For the text-containing cell, return its midpoint in (x, y) coordinate format. 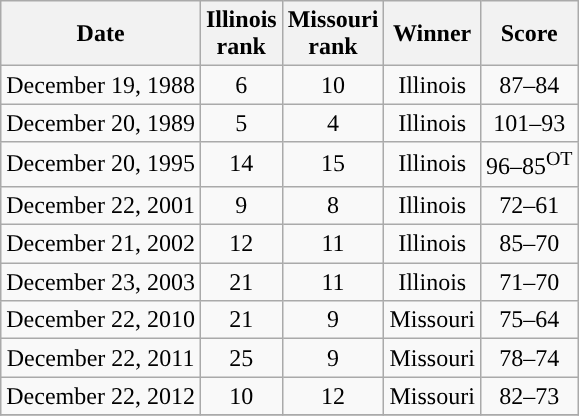
December 19, 1988 (101, 85)
December 22, 2012 (101, 396)
December 20, 1995 (101, 164)
Date (101, 34)
6 (241, 85)
December 22, 2001 (101, 205)
December 23, 2003 (101, 282)
December 22, 2010 (101, 320)
82–73 (529, 396)
Score (529, 34)
Winner (432, 34)
101–93 (529, 123)
87–84 (529, 85)
25 (241, 358)
5 (241, 123)
Illinoisrank (241, 34)
96–85OT (529, 164)
4 (333, 123)
Missourirank (333, 34)
14 (241, 164)
72–61 (529, 205)
78–74 (529, 358)
15 (333, 164)
December 21, 2002 (101, 244)
75–64 (529, 320)
85–70 (529, 244)
71–70 (529, 282)
December 22, 2011 (101, 358)
December 20, 1989 (101, 123)
8 (333, 205)
